Locate the cell with the specified text and output its (x, y) center coordinate. 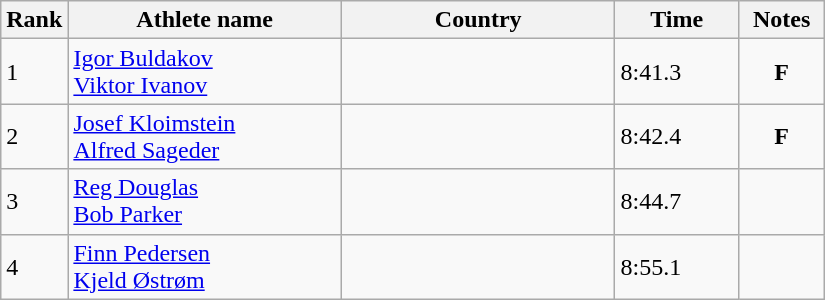
Reg DouglasBob Parker (205, 202)
Rank (34, 20)
8:55.1 (677, 266)
8:41.3 (677, 72)
Notes (782, 20)
8:42.4 (677, 136)
Josef KloimsteinAlfred Sageder (205, 136)
3 (34, 202)
8:44.7 (677, 202)
1 (34, 72)
Finn PedersenKjeld Østrøm (205, 266)
Athlete name (205, 20)
2 (34, 136)
Country (478, 20)
Igor BuldakovViktor Ivanov (205, 72)
4 (34, 266)
Time (677, 20)
